Determine the (x, y) coordinate at the center of the cell enclosing the given text.  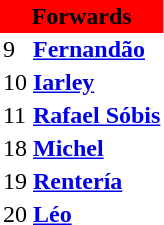
9 (15, 50)
Rentería (96, 182)
18 (15, 148)
Forwards (82, 16)
11 (15, 116)
10 (15, 82)
Rafael Sóbis (96, 116)
Michel (96, 148)
Iarley (96, 82)
Fernandão (96, 50)
19 (15, 182)
